Locate the cell with the specified text and output its [x, y] center coordinate. 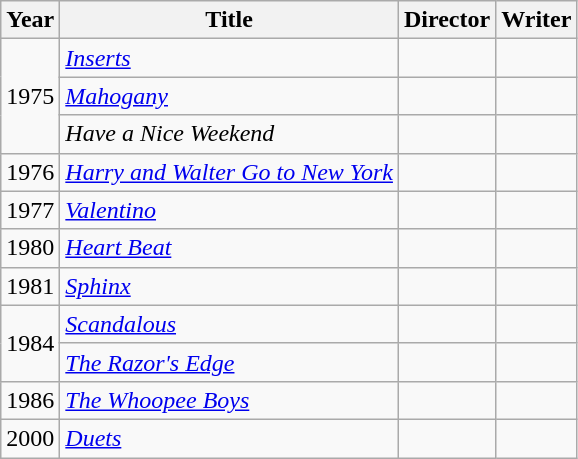
Sphinx [230, 286]
1981 [30, 286]
1977 [30, 210]
2000 [30, 438]
Title [230, 20]
Heart Beat [230, 248]
Director [446, 20]
Valentino [230, 210]
1986 [30, 400]
The Whoopee Boys [230, 400]
Inserts [230, 58]
1976 [30, 172]
1975 [30, 96]
Scandalous [230, 324]
Duets [230, 438]
Writer [536, 20]
Harry and Walter Go to New York [230, 172]
Mahogany [230, 96]
1984 [30, 343]
The Razor's Edge [230, 362]
Year [30, 20]
1980 [30, 248]
Have a Nice Weekend [230, 134]
